Capture the cell that displays the provided text and extract its (x, y) central coordinate. 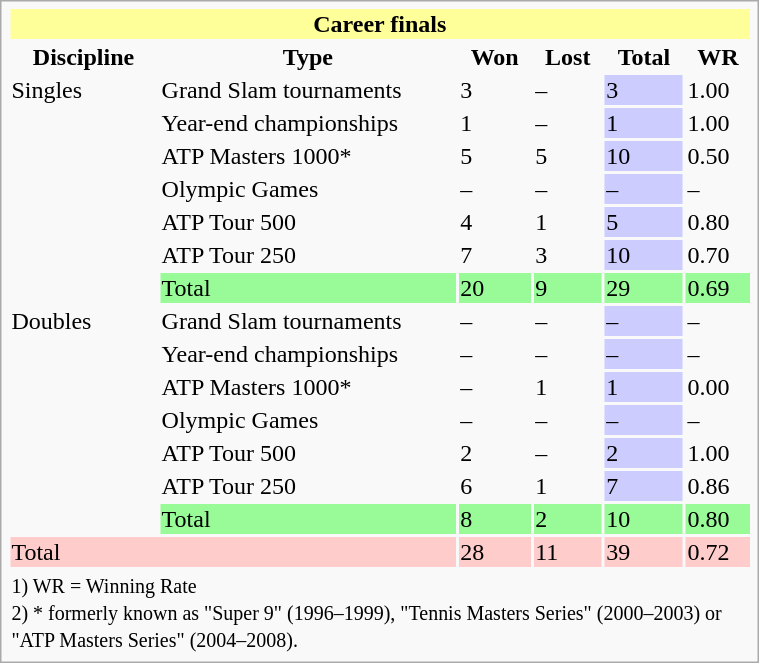
0.70 (718, 255)
29 (644, 288)
11 (568, 552)
8 (495, 519)
6 (495, 486)
28 (495, 552)
1) WR = Winning Rate 2) * formerly known as "Super 9" (1996–1999), "Tennis Masters Series" (2000–2003) or "ATP Masters Series" (2004–2008). (380, 612)
0.86 (718, 486)
Type (308, 57)
9 (568, 288)
4 (495, 222)
Discipline (84, 57)
WR (718, 57)
Doubles (84, 420)
Career finals (380, 24)
Won (495, 57)
Lost (568, 57)
0.50 (718, 156)
0.72 (718, 552)
Singles (84, 189)
20 (495, 288)
0.00 (718, 387)
39 (644, 552)
0.69 (718, 288)
